Locate the cell with the specified text and output its (X, Y) center coordinate. 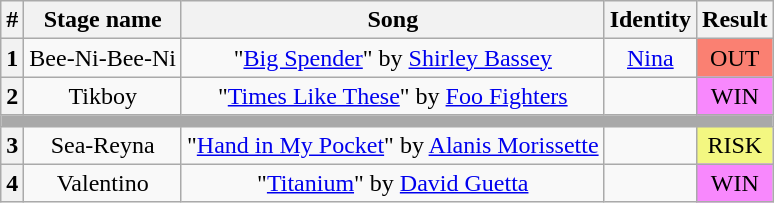
# (12, 20)
Tikboy (103, 96)
4 (12, 183)
Valentino (103, 183)
"Big Spender" by Shirley Bassey (392, 58)
Bee-Ni-Bee-Ni (103, 58)
Identity (650, 20)
"Times Like These" by Foo Fighters (392, 96)
1 (12, 58)
Sea-Reyna (103, 145)
"Titanium" by David Guetta (392, 183)
Result (735, 20)
Song (392, 20)
"Hand in My Pocket" by Alanis Morissette (392, 145)
RISK (735, 145)
Stage name (103, 20)
OUT (735, 58)
3 (12, 145)
2 (12, 96)
Nina (650, 58)
